Determine the [X, Y] coordinate at the center of the cell enclosing the given text.  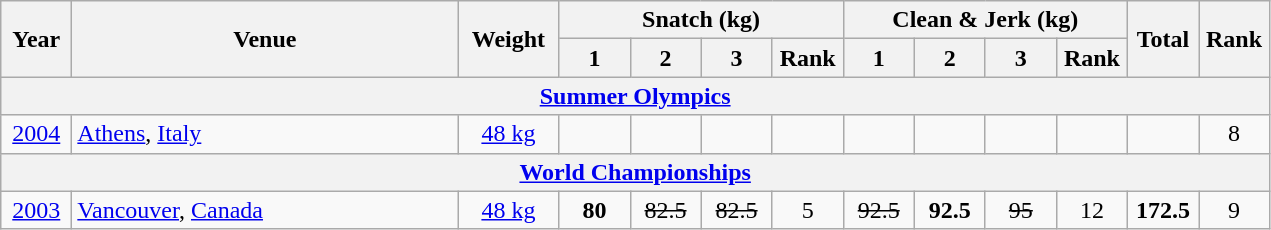
Venue [265, 39]
2004 [36, 134]
Weight [508, 39]
World Championships [636, 172]
Athens, Italy [265, 134]
12 [1092, 210]
80 [594, 210]
Clean & Jerk (kg) [985, 20]
2003 [36, 210]
Summer Olympics [636, 96]
9 [1234, 210]
Total [1162, 39]
Year [36, 39]
Vancouver, Canada [265, 210]
5 [808, 210]
172.5 [1162, 210]
95 [1020, 210]
Snatch (kg) [701, 20]
8 [1234, 134]
